Provide the (x, y) coordinate of the cell's center where the given text is located.  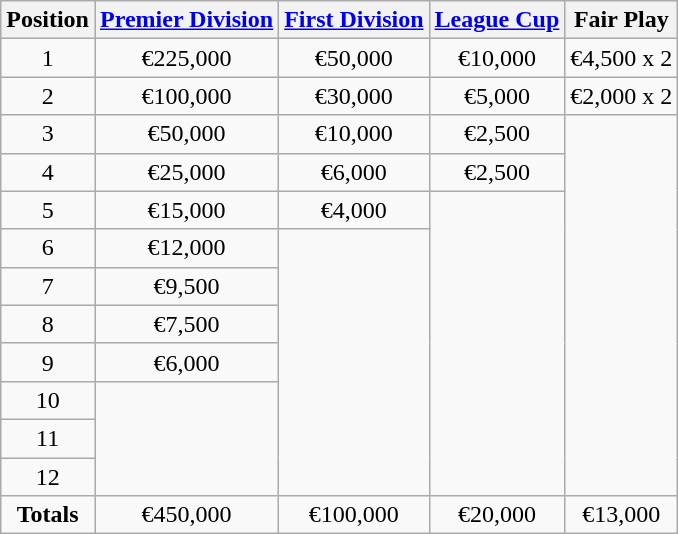
€4,500 x 2 (622, 58)
7 (48, 286)
6 (48, 248)
€225,000 (186, 58)
10 (48, 400)
€30,000 (354, 96)
5 (48, 210)
11 (48, 438)
League Cup (497, 20)
€4,000 (354, 210)
€2,000 x 2 (622, 96)
€450,000 (186, 515)
€9,500 (186, 286)
€12,000 (186, 248)
Fair Play (622, 20)
8 (48, 324)
2 (48, 96)
1 (48, 58)
9 (48, 362)
4 (48, 172)
€5,000 (497, 96)
€15,000 (186, 210)
Totals (48, 515)
€13,000 (622, 515)
Position (48, 20)
First Division (354, 20)
€7,500 (186, 324)
€20,000 (497, 515)
€25,000 (186, 172)
12 (48, 477)
Premier Division (186, 20)
3 (48, 134)
